Return the [X, Y] coordinate for the center point of the cell that contains the specified text.  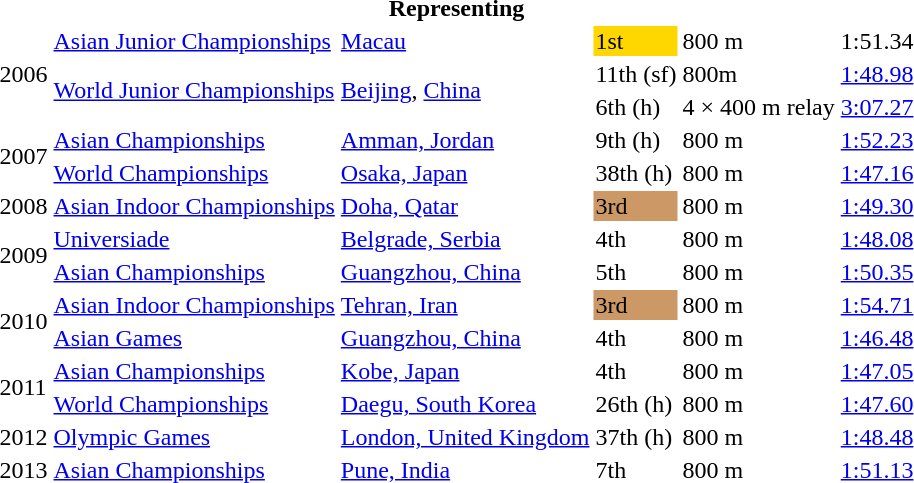
Amman, Jordan [465, 140]
Macau [465, 41]
1st [636, 41]
6th (h) [636, 107]
Asian Junior Championships [194, 41]
5th [636, 272]
Beijing, China [465, 90]
Olympic Games [194, 437]
Osaka, Japan [465, 173]
11th (sf) [636, 74]
26th (h) [636, 404]
Universiade [194, 239]
Doha, Qatar [465, 206]
Asian Games [194, 338]
Belgrade, Serbia [465, 239]
London, United Kingdom [465, 437]
Tehran, Iran [465, 305]
37th (h) [636, 437]
Kobe, Japan [465, 371]
World Junior Championships [194, 90]
9th (h) [636, 140]
800m [758, 74]
4 × 400 m relay [758, 107]
Daegu, South Korea [465, 404]
38th (h) [636, 173]
